Identify which cell holds the provided text, then report its [x, y] central coordinate. 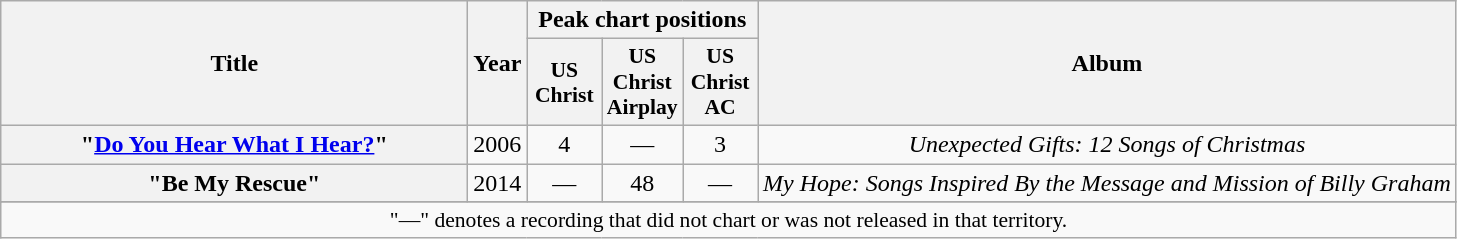
USChrist [564, 82]
"Be My Rescue" [234, 183]
"—" denotes a recording that did not chart or was not released in that territory. [729, 220]
2006 [498, 144]
3 [720, 144]
Year [498, 64]
Album [1108, 64]
Title [234, 64]
48 [642, 183]
My Hope: Songs Inspired By the Message and Mission of Billy Graham [1108, 183]
Peak chart positions [642, 20]
2014 [498, 183]
"Do You Hear What I Hear?" [234, 144]
USChrist AC [720, 82]
4 [564, 144]
USChrist Airplay [642, 82]
Unexpected Gifts: 12 Songs of Christmas [1108, 144]
